Return (X, Y) of the center of cell containing provided text 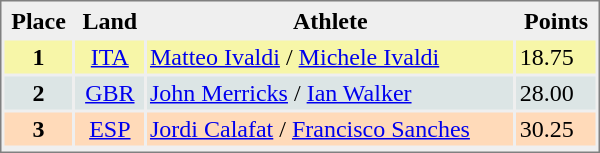
Athlete (330, 20)
3 (38, 128)
18.75 (556, 56)
GBR (110, 92)
Points (556, 20)
Place (38, 20)
2 (38, 92)
28.00 (556, 92)
Matteo Ivaldi / Michele Ivaldi (330, 56)
ITA (110, 56)
Land (110, 20)
Jordi Calafat / Francisco Sanches (330, 128)
30.25 (556, 128)
ESP (110, 128)
1 (38, 56)
John Merricks / Ian Walker (330, 92)
